Detect which cell encompasses the target text, then output its [X, Y] center coordinate. 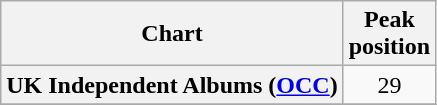
Peakposition [389, 34]
29 [389, 85]
UK Independent Albums (OCC) [172, 85]
Chart [172, 34]
